Return the (X, Y) coordinate for the center point of the cell that contains the specified text.  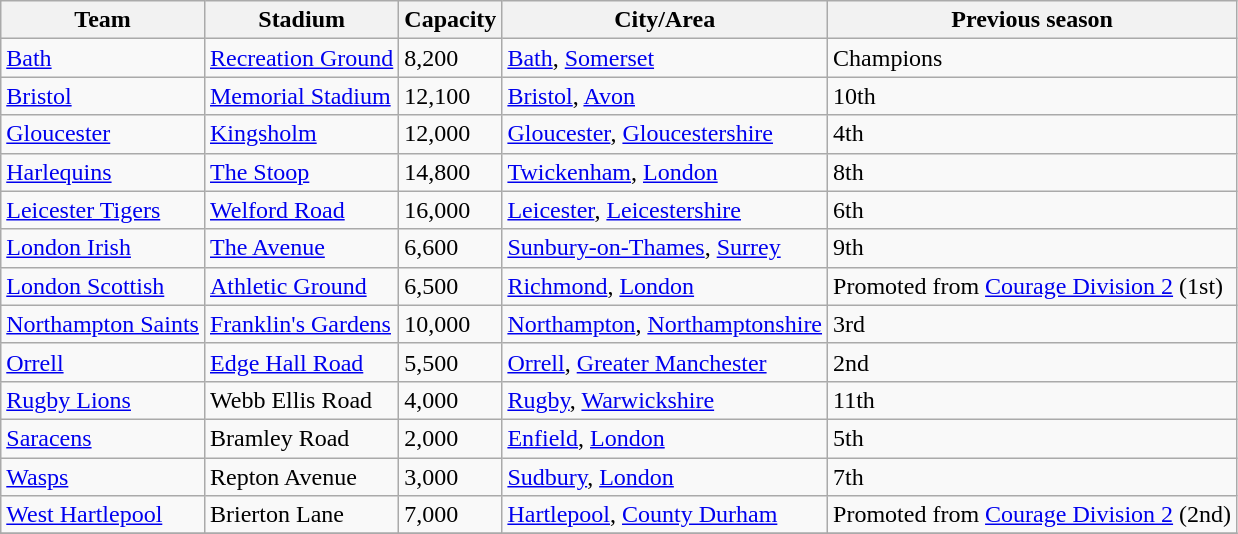
Leicester, Leicestershire (665, 210)
7,000 (450, 515)
Rugby, Warwickshire (665, 400)
Orrell, Greater Manchester (665, 362)
Champions (1032, 58)
Twickenham, London (665, 172)
Bristol (103, 96)
London Irish (103, 248)
7th (1032, 477)
3rd (1032, 324)
Bramley Road (301, 438)
Richmond, London (665, 286)
5th (1032, 438)
9th (1032, 248)
8,200 (450, 58)
10,000 (450, 324)
Kingsholm (301, 134)
3,000 (450, 477)
Rugby Lions (103, 400)
16,000 (450, 210)
4,000 (450, 400)
14,800 (450, 172)
Repton Avenue (301, 477)
Promoted from Courage Division 2 (2nd) (1032, 515)
2,000 (450, 438)
Enfield, London (665, 438)
Edge Hall Road (301, 362)
Northampton, Northamptonshire (665, 324)
Capacity (450, 20)
Saracens (103, 438)
Bath, Somerset (665, 58)
Recreation Ground (301, 58)
Previous season (1032, 20)
Bristol, Avon (665, 96)
Stadium (301, 20)
6,500 (450, 286)
Welford Road (301, 210)
Promoted from Courage Division 2 (1st) (1032, 286)
5,500 (450, 362)
Gloucester (103, 134)
Franklin's Gardens (301, 324)
The Stoop (301, 172)
Memorial Stadium (301, 96)
Sunbury-on-Thames, Surrey (665, 248)
6,600 (450, 248)
Hartlepool, County Durham (665, 515)
Bath (103, 58)
2nd (1032, 362)
Team (103, 20)
Gloucester, Gloucestershire (665, 134)
Northampton Saints (103, 324)
Athletic Ground (301, 286)
10th (1032, 96)
Harlequins (103, 172)
London Scottish (103, 286)
11th (1032, 400)
12,000 (450, 134)
4th (1032, 134)
Wasps (103, 477)
Sudbury, London (665, 477)
6th (1032, 210)
8th (1032, 172)
The Avenue (301, 248)
Leicester Tigers (103, 210)
Webb Ellis Road (301, 400)
12,100 (450, 96)
Brierton Lane (301, 515)
City/Area (665, 20)
Orrell (103, 362)
West Hartlepool (103, 515)
